Find where the given text appears and provide that cell's center as [X, Y] coordinate. 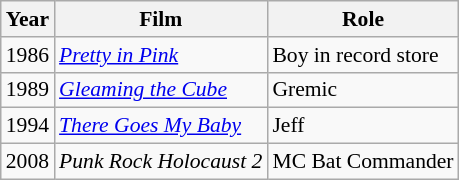
2008 [28, 162]
Gleaming the Cube [160, 90]
Pretty in Pink [160, 55]
MC Bat Commander [362, 162]
1986 [28, 55]
There Goes My Baby [160, 126]
Year [28, 19]
Role [362, 19]
Jeff [362, 126]
Punk Rock Holocaust 2 [160, 162]
Gremic [362, 90]
1989 [28, 90]
1994 [28, 126]
Boy in record store [362, 55]
Film [160, 19]
